For the text-containing cell, return its midpoint in [X, Y] coordinate format. 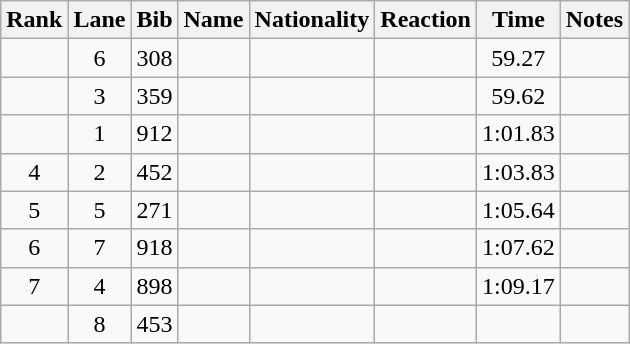
Bib [154, 20]
59.27 [519, 58]
Reaction [426, 20]
308 [154, 58]
Rank [34, 20]
Time [519, 20]
2 [100, 172]
452 [154, 172]
918 [154, 248]
1:09.17 [519, 286]
Lane [100, 20]
1:05.64 [519, 210]
Name [214, 20]
359 [154, 96]
8 [100, 324]
59.62 [519, 96]
1 [100, 134]
1:07.62 [519, 248]
453 [154, 324]
1:01.83 [519, 134]
898 [154, 286]
Notes [594, 20]
3 [100, 96]
Nationality [312, 20]
1:03.83 [519, 172]
912 [154, 134]
271 [154, 210]
